Extract the (X, Y) coordinate from the center of the cell holding the provided text.  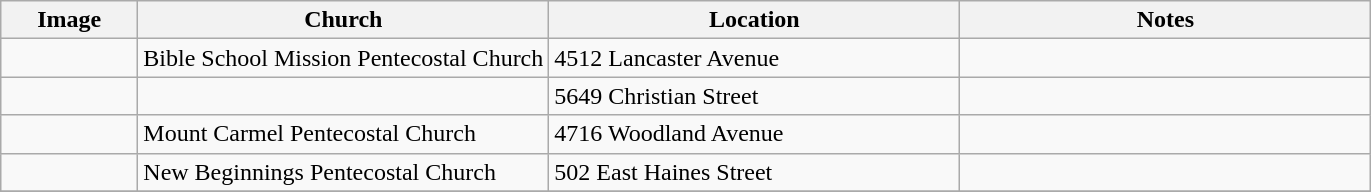
Notes (1166, 20)
New Beginnings Pentecostal Church (344, 172)
Church (344, 20)
Mount Carmel Pentecostal Church (344, 134)
4716 Woodland Avenue (754, 134)
5649 Christian Street (754, 96)
Image (70, 20)
Bible School Mission Pentecostal Church (344, 58)
502 East Haines Street (754, 172)
4512 Lancaster Avenue (754, 58)
Location (754, 20)
